Capture the cell that displays the provided text and extract its [X, Y] central coordinate. 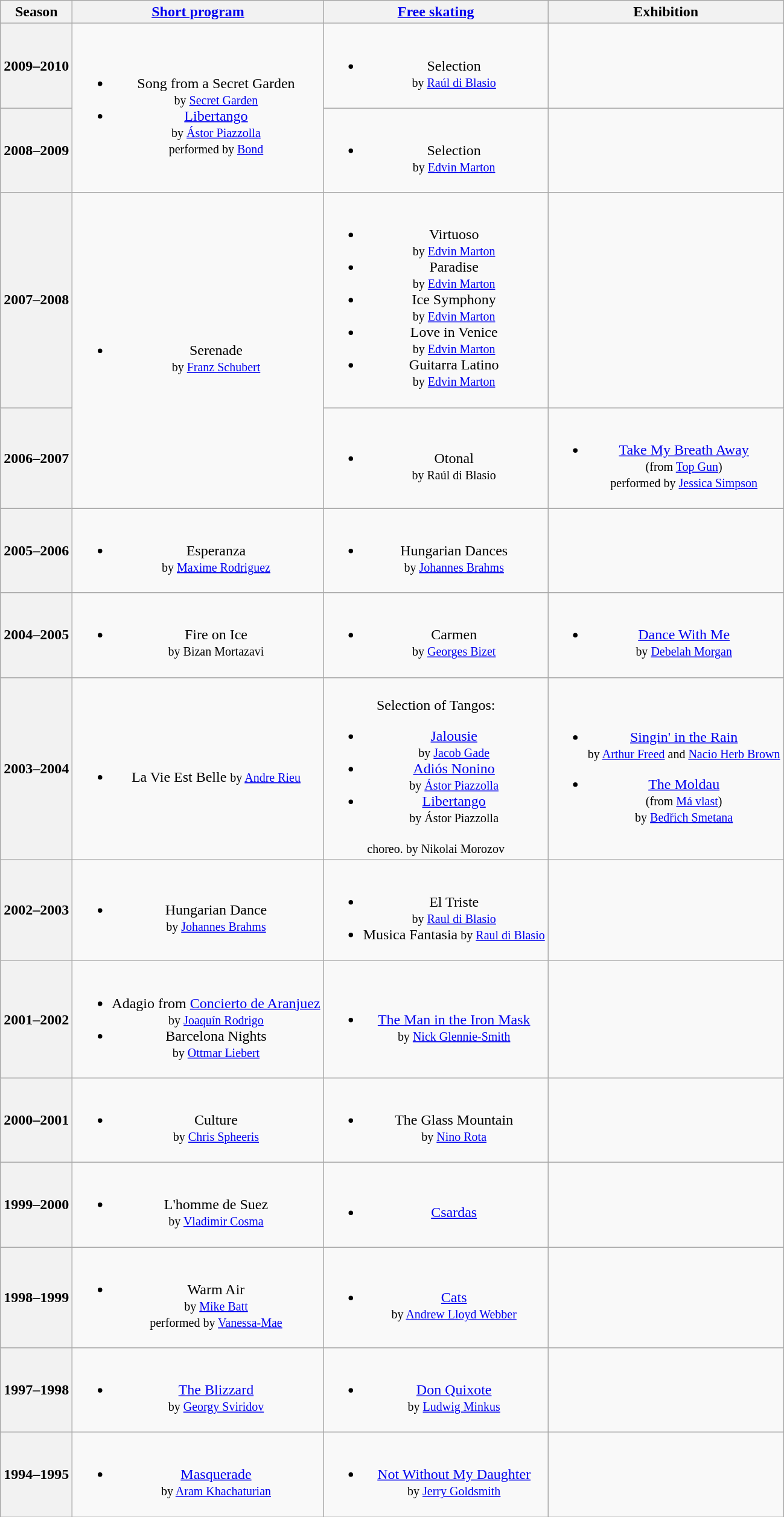
Carmen by Georges Bizet [436, 635]
Free skating [436, 12]
2008–2009 [36, 150]
Short program [198, 12]
Adagio from Concierto de Aranjuez by Joaquín Rodrigo Barcelona Nights by Ottmar Liebert [198, 1019]
Masquerade by Aram Khachaturian [198, 1475]
The Blizzard by Georgy Sviridov [198, 1390]
Serenade by Franz Schubert [198, 350]
Culture by Chris Spheeris [198, 1120]
La Vie Est Belle by Andre Rieu [198, 768]
Otonal by Raúl di Blasio [436, 458]
Hungarian Dance by Johannes Brahms [198, 910]
2005–2006 [36, 551]
2004–2005 [36, 635]
The Man in the Iron Mask by Nick Glennie-Smith [436, 1019]
1999–2000 [36, 1204]
1994–1995 [36, 1475]
2002–2003 [36, 910]
Dance With Me by Debelah Morgan [666, 635]
Selection by Raúl di Blasio [436, 66]
Hungarian Dances by Johannes Brahms [436, 551]
Not Without My Daughter by Jerry Goldsmith [436, 1475]
Esperanza by Maxime Rodriguez [198, 551]
L'homme de Suez by Vladimir Cosma [198, 1204]
Virtuoso by Edvin Marton Paradise by Edvin Marton Ice Symphony by Edvin Marton Love in Venice by Edvin Marton Guitarra Latino by Edvin Marton [436, 300]
2006–2007 [36, 458]
2000–2001 [36, 1120]
Exhibition [666, 12]
Song from a Secret Garden by Secret Garden Libertango by Ástor Piazzolla performed by Bond [198, 108]
Cats by Andrew Lloyd Webber [436, 1298]
2003–2004 [36, 768]
El Triste by Raul di Blasio Musica Fantasia by Raul di Blasio [436, 910]
The Glass Mountain by Nino Rota [436, 1120]
Selection of Tangos:Jalousie by Jacob Gade Adiós Nonino by Ástor Piazzolla Libertango by Ástor Piazzolla choreo. by Nikolai Morozov [436, 768]
1998–1999 [36, 1298]
1997–1998 [36, 1390]
2001–2002 [36, 1019]
Warm Air by Mike Batt performed by Vanessa-Mae [198, 1298]
Fire on Ice by Bizan Mortazavi [198, 635]
Season [36, 12]
2007–2008 [36, 300]
2009–2010 [36, 66]
Singin' in the Rain by Arthur Freed and Nacio Herb Brown The Moldau (from Má vlast) by Bedřich Smetana [666, 768]
Selection by Edvin Marton [436, 150]
Don Quixote by Ludwig Minkus [436, 1390]
Take My Breath Away (from Top Gun) performed by Jessica Simpson [666, 458]
Csardas [436, 1204]
